Determine the (x, y) coordinate at the center of the cell enclosing the given text.  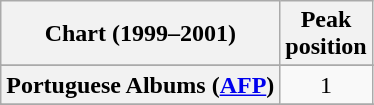
Peakposition (326, 34)
Portuguese Albums (AFP) (140, 85)
Chart (1999–2001) (140, 34)
1 (326, 85)
